Provide the [x, y] coordinate of the cell's center where the given text is located.  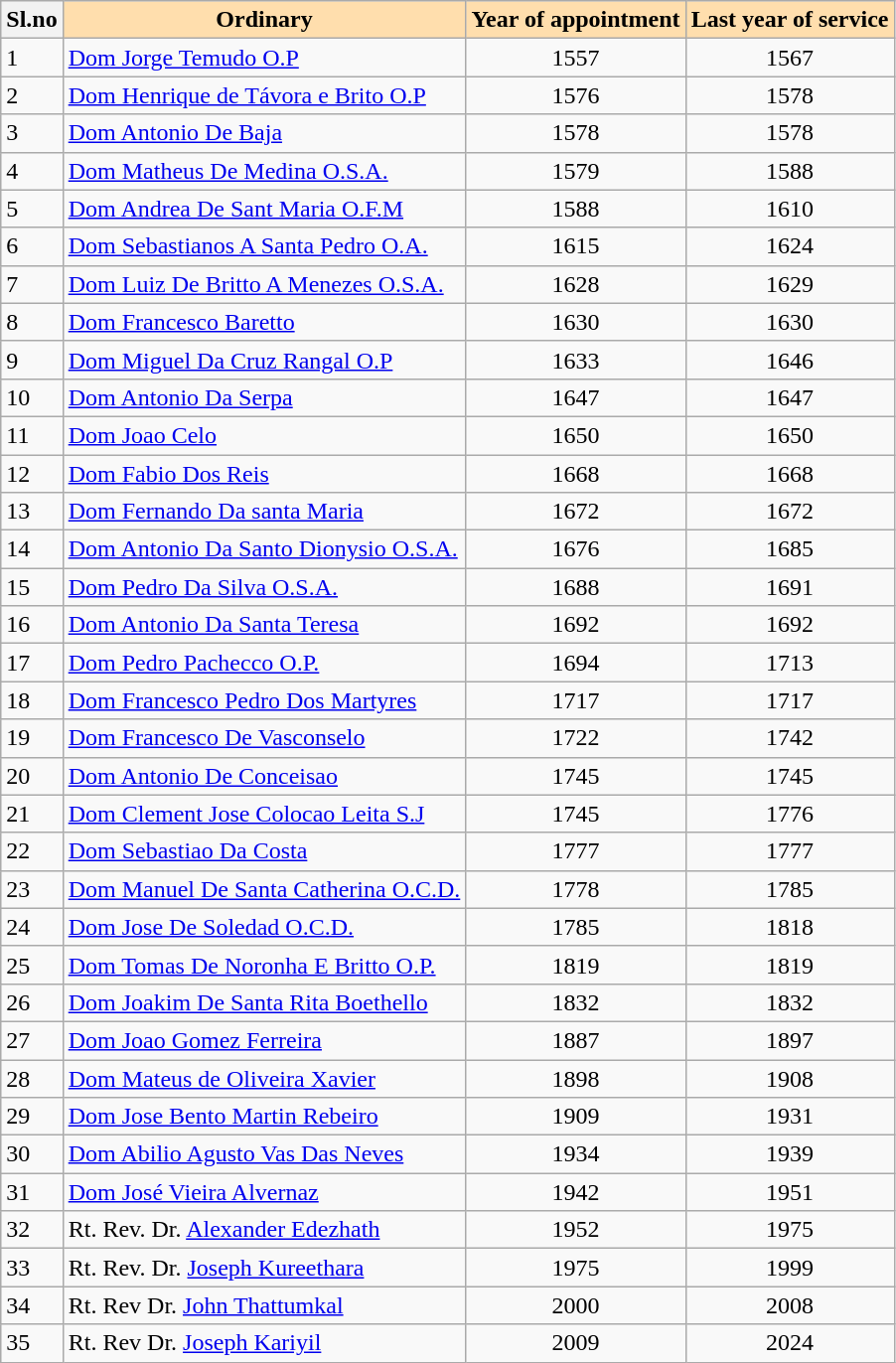
Rt. Rev. Dr. Joseph Kureethara [264, 1268]
1694 [576, 663]
32 [32, 1230]
Dom Clement Jose Colocao Leita S.J [264, 814]
2000 [576, 1305]
6 [32, 246]
Dom Manuel De Santa Catherina O.C.D. [264, 889]
Dom Mateus de Oliveira Xavier [264, 1078]
28 [32, 1078]
1688 [576, 587]
24 [32, 927]
Dom Pedro Da Silva O.S.A. [264, 587]
Dom Antonio De Conceisao [264, 776]
1624 [790, 246]
27 [32, 1040]
21 [32, 814]
1898 [576, 1078]
1897 [790, 1040]
1691 [790, 587]
1628 [576, 284]
22 [32, 851]
30 [32, 1154]
1713 [790, 663]
1579 [576, 171]
1646 [790, 360]
1942 [576, 1192]
15 [32, 587]
1951 [790, 1192]
1939 [790, 1154]
Dom Sebastiao Da Costa [264, 851]
1818 [790, 927]
19 [32, 738]
Sl.no [32, 20]
1909 [576, 1117]
25 [32, 965]
14 [32, 549]
Dom Fernando Da santa Maria [264, 512]
1676 [576, 549]
1934 [576, 1154]
35 [32, 1343]
Dom Fabio Dos Reis [264, 474]
1629 [790, 284]
Dom Tomas De Noronha E Britto O.P. [264, 965]
1576 [576, 95]
Dom Andrea De Sant Maria O.F.M [264, 209]
31 [32, 1192]
Dom Joakim De Santa Rita Boethello [264, 1002]
Dom Joao Celo [264, 435]
Dom Antonio Da Santo Dionysio O.S.A. [264, 549]
Dom Jose Bento Martin Rebeiro [264, 1117]
12 [32, 474]
Dom José Vieira Alvernaz [264, 1192]
34 [32, 1305]
1776 [790, 814]
1999 [790, 1268]
1778 [576, 889]
Dom Joao Gomez Ferreira [264, 1040]
Year of appointment [576, 20]
16 [32, 625]
1722 [576, 738]
20 [32, 776]
Dom Jose De Soledad O.C.D. [264, 927]
Dom Sebastianos A Santa Pedro O.A. [264, 246]
33 [32, 1268]
17 [32, 663]
1908 [790, 1078]
Dom Jorge Temudo O.P [264, 58]
Dom Pedro Pachecco O.P. [264, 663]
9 [32, 360]
Dom Francesco Baretto [264, 322]
2008 [790, 1305]
4 [32, 171]
1952 [576, 1230]
Dom Antonio Da Santa Teresa [264, 625]
5 [32, 209]
11 [32, 435]
Dom Francesco De Vasconselo [264, 738]
1557 [576, 58]
Ordinary [264, 20]
Rt. Rev Dr. John Thattumkal [264, 1305]
Last year of service [790, 20]
8 [32, 322]
Dom Antonio De Baja [264, 133]
23 [32, 889]
2 [32, 95]
1615 [576, 246]
1567 [790, 58]
2009 [576, 1343]
Dom Henrique de Távora e Brito O.P [264, 95]
18 [32, 700]
Dom Francesco Pedro Dos Martyres [264, 700]
Dom Antonio Da Serpa [264, 397]
3 [32, 133]
13 [32, 512]
Dom Luiz De Britto A Menezes O.S.A. [264, 284]
1610 [790, 209]
Rt. Rev. Dr. Alexander Edezhath [264, 1230]
26 [32, 1002]
2024 [790, 1343]
Dom Abilio Agusto Vas Das Neves [264, 1154]
1887 [576, 1040]
Rt. Rev Dr. Joseph Kariyil [264, 1343]
1685 [790, 549]
1742 [790, 738]
Dom Matheus De Medina O.S.A. [264, 171]
1 [32, 58]
7 [32, 284]
29 [32, 1117]
1633 [576, 360]
Dom Miguel Da Cruz Rangal O.P [264, 360]
1931 [790, 1117]
10 [32, 397]
